Determine the (X, Y) coordinate at the center of the cell enclosing the given text.  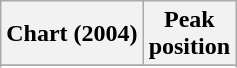
Peakposition (189, 34)
Chart (2004) (72, 34)
